From the cell containing the given text, extract its center point as (X, Y) coordinate. 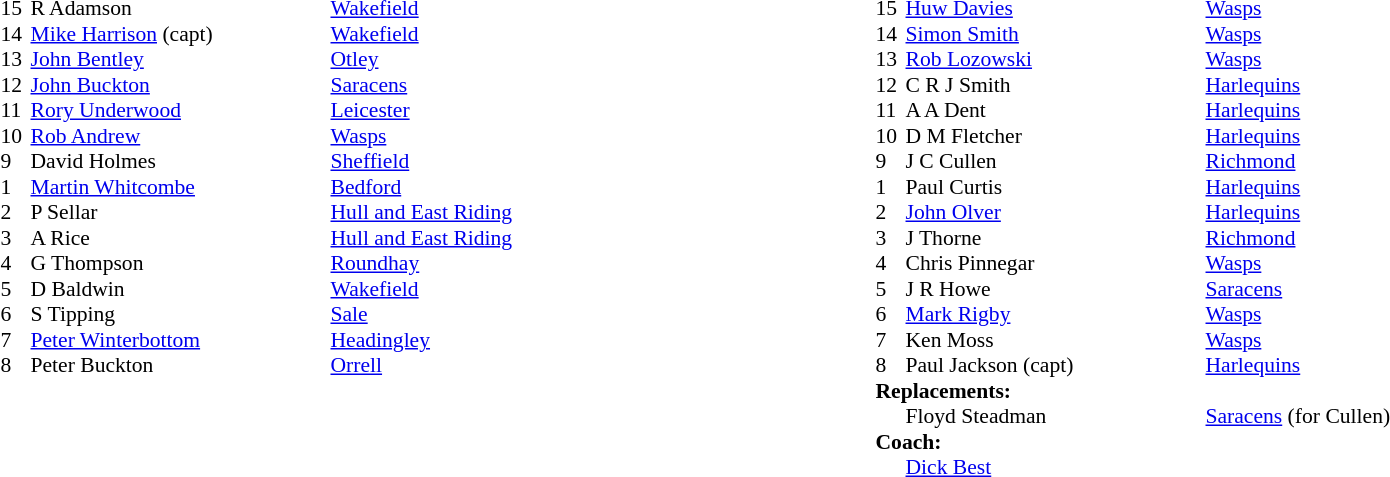
Leicester (421, 111)
David Holmes (180, 161)
Otley (421, 59)
Sheffield (421, 161)
Roundhay (421, 263)
A Rice (180, 238)
Saracens (421, 85)
Chris Pinnegar (1056, 263)
Sale (421, 315)
D Baldwin (180, 289)
Paul Jackson (capt) (1056, 365)
Headingley (421, 340)
P Sellar (180, 213)
J R Howe (1056, 289)
Mark Rigby (1056, 315)
Ken Moss (1056, 340)
G Thompson (180, 263)
A A Dent (1056, 111)
Mike Harrison (capt) (180, 34)
Rob Lozowski (1056, 59)
J C Cullen (1056, 161)
S Tipping (180, 315)
Martin Whitcombe (180, 187)
John Olver (1056, 213)
Bedford (421, 187)
John Bentley (180, 59)
Peter Winterbottom (180, 340)
J Thorne (1056, 238)
Rob Andrew (180, 136)
Peter Buckton (180, 365)
Simon Smith (1056, 34)
D M Fletcher (1056, 136)
Floyd Steadman (1056, 417)
Orrell (421, 365)
Paul Curtis (1056, 187)
John Buckton (180, 85)
Rory Underwood (180, 111)
Wasps (421, 136)
C R J Smith (1056, 85)
